Search for the cell housing the specified text and yield its [X, Y] center coordinate. 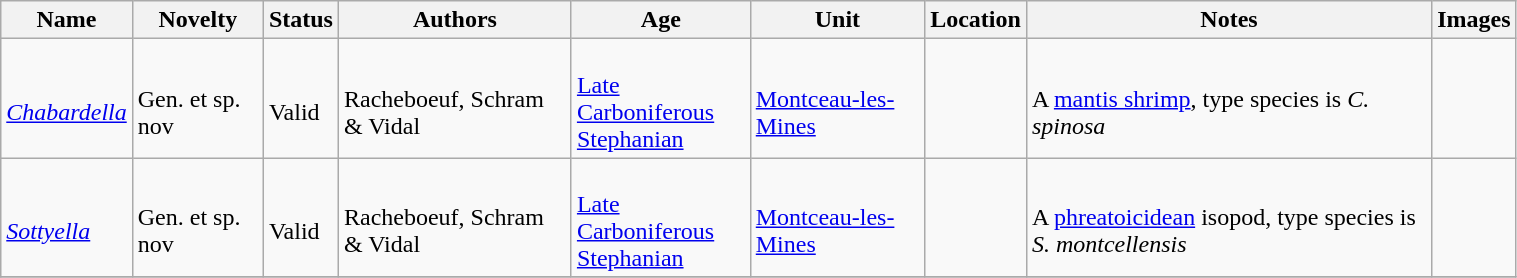
Notes [1228, 20]
Age [660, 20]
Unit [837, 20]
Novelty [198, 20]
Sottyella [67, 218]
Authors [454, 20]
A phreatoicidean isopod, type species is S. montcellensis [1228, 218]
Chabardella [67, 98]
Status [300, 20]
Location [976, 20]
Images [1474, 20]
A mantis shrimp, type species is C. spinosa [1228, 98]
Name [67, 20]
